Return the (x, y) coordinate for the center point of the cell that contains the specified text.  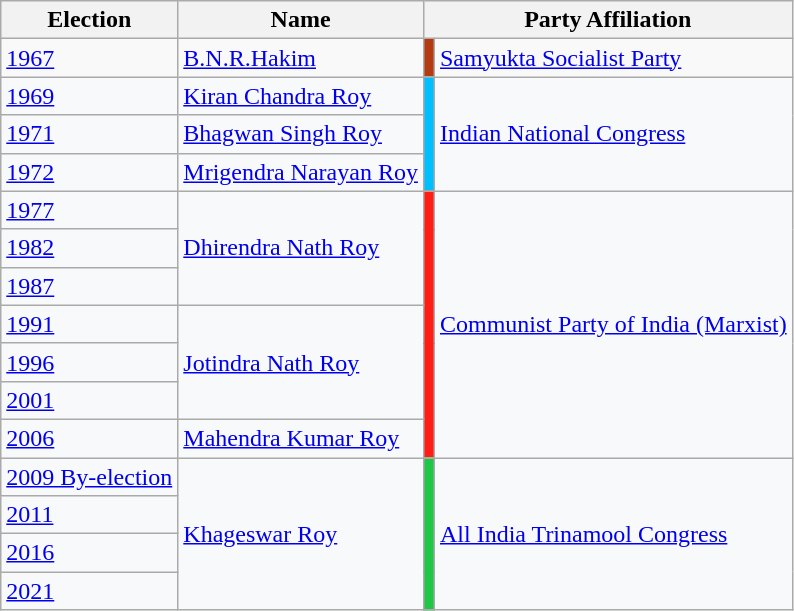
Party Affiliation (608, 20)
1996 (90, 362)
1982 (90, 248)
Indian National Congress (613, 134)
Khageswar Roy (301, 534)
1972 (90, 172)
1991 (90, 324)
1971 (90, 134)
1977 (90, 210)
Election (90, 20)
All India Trinamool Congress (613, 534)
2009 By-election (90, 477)
Samyukta Socialist Party (613, 58)
1967 (90, 58)
2011 (90, 515)
1987 (90, 286)
Jotindra Nath Roy (301, 362)
1969 (90, 96)
2021 (90, 591)
2016 (90, 553)
Communist Party of India (Marxist) (613, 324)
Kiran Chandra Roy (301, 96)
Mrigendra Narayan Roy (301, 172)
Dhirendra Nath Roy (301, 248)
2006 (90, 438)
Mahendra Kumar Roy (301, 438)
2001 (90, 400)
B.N.R.Hakim (301, 58)
Bhagwan Singh Roy (301, 134)
Name (301, 20)
